Output the (X, Y) coordinate of the center of the cell containing the given text.  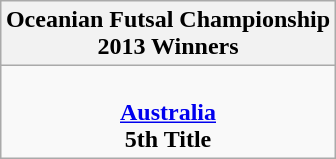
Australia5th Title (168, 112)
Oceanian Futsal Championship 2013 Winners (168, 34)
